Determine the (X, Y) coordinate at the center of the cell enclosing the given text.  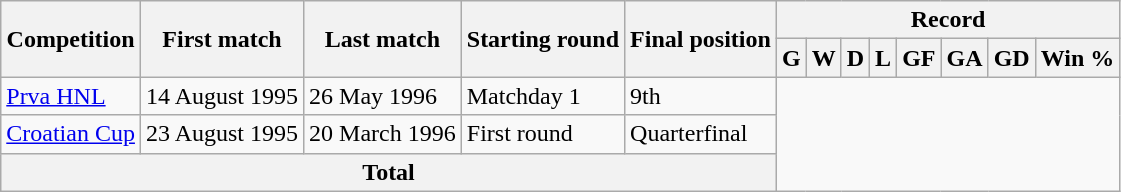
26 May 1996 (383, 96)
Prva HNL (71, 96)
GA (964, 58)
Total (389, 172)
23 August 1995 (222, 134)
Final position (701, 39)
Last match (383, 39)
First match (222, 39)
Competition (71, 39)
D (855, 58)
Win % (1078, 58)
Croatian Cup (71, 134)
9th (701, 96)
20 March 1996 (383, 134)
Starting round (542, 39)
Quarterfinal (701, 134)
L (884, 58)
Matchday 1 (542, 96)
14 August 1995 (222, 96)
Record (948, 20)
GF (919, 58)
GD (1012, 58)
G (791, 58)
W (824, 58)
First round (542, 134)
